Locate the cell with the specified text and output its (X, Y) center coordinate. 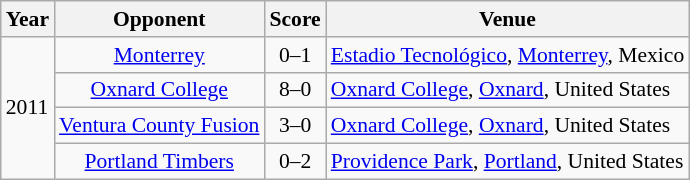
Year (28, 19)
8–0 (294, 90)
Providence Park, Portland, United States (508, 162)
Portland Timbers (159, 162)
Score (294, 19)
Venue (508, 19)
Estadio Tecnológico, Monterrey, Mexico (508, 55)
2011 (28, 108)
Opponent (159, 19)
Monterrey (159, 55)
Ventura County Fusion (159, 126)
0–2 (294, 162)
3–0 (294, 126)
Oxnard College (159, 90)
0–1 (294, 55)
